Locate the cell with the specified text and output its [x, y] center coordinate. 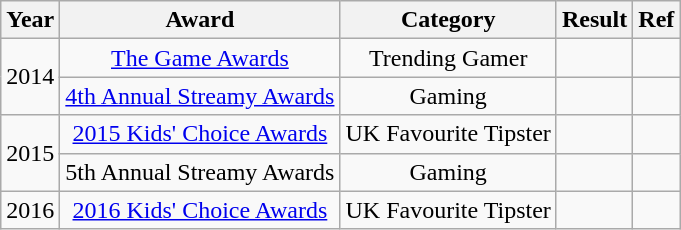
Award [200, 20]
2015 [30, 153]
2015 Kids' Choice Awards [200, 134]
2014 [30, 77]
2016 Kids' Choice Awards [200, 210]
2016 [30, 210]
Ref [656, 20]
The Game Awards [200, 58]
4th Annual Streamy Awards [200, 96]
Category [448, 20]
Result [594, 20]
Year [30, 20]
5th Annual Streamy Awards [200, 172]
Trending Gamer [448, 58]
